From the cell containing the given text, extract its center point as (x, y) coordinate. 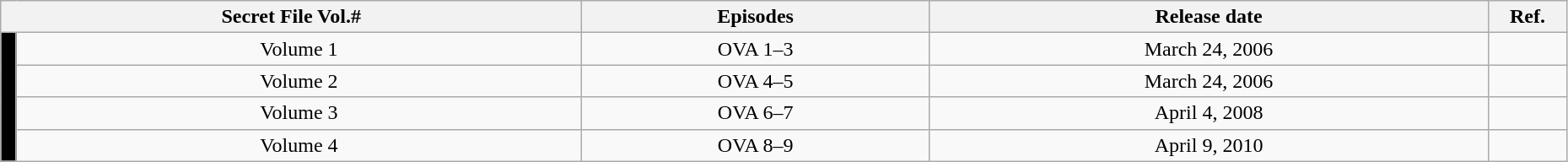
Release date (1210, 17)
Volume 1 (299, 49)
OVA 6–7 (756, 113)
Volume 4 (299, 145)
April 4, 2008 (1210, 113)
OVA 4–5 (756, 81)
April 9, 2010 (1210, 145)
Episodes (756, 17)
OVA 8–9 (756, 145)
Volume 3 (299, 113)
Secret File Vol.# (292, 17)
Volume 2 (299, 81)
OVA 1–3 (756, 49)
Ref. (1528, 17)
